Return the [X, Y] coordinate for the center point of the cell that contains the specified text.  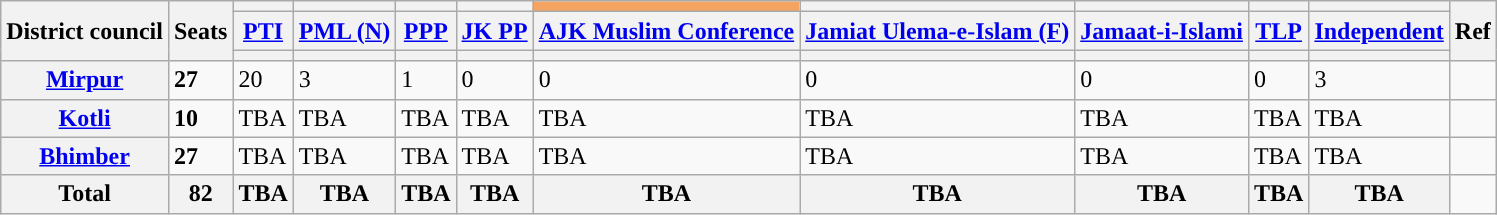
10 [200, 118]
District council [85, 31]
TLP [1278, 31]
Jamaat-i-Islami [1162, 31]
JK PP [494, 31]
Total [85, 194]
Kotli [85, 118]
PTI [263, 31]
Ref [1472, 31]
1 [426, 80]
PPP [426, 31]
Bhimber [85, 156]
82 [200, 194]
20 [263, 80]
PML (N) [344, 31]
Mirpur [85, 80]
AJK Muslim Conference [666, 31]
Seats [200, 31]
Independent [1379, 31]
Jamiat Ulema-e-Islam (F) [938, 31]
